Determine the [X, Y] coordinate at the center of the cell enclosing the given text.  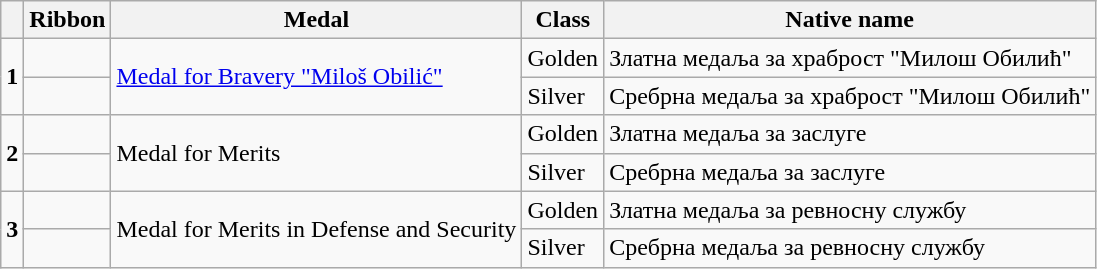
Ribbon [68, 20]
Medal for Merits [316, 153]
Native name [850, 20]
Сребрна медаља за ревносну службу [850, 248]
Златна медаља за ревносну службу [850, 210]
Златна медаља за храброст "Милош Обилић" [850, 58]
Medal [316, 20]
3 [12, 229]
Medal for Bravery "Miloš Obilić" [316, 77]
2 [12, 153]
Сребрна медаља за заслуге [850, 172]
Златна медаља за заслуге [850, 134]
1 [12, 77]
Сребрна медаља за храброст "Милош Обилић" [850, 96]
Medal for Merits in Defense and Security [316, 229]
Class [563, 20]
